Extract the [x, y] coordinate from the center of the cell holding the provided text.  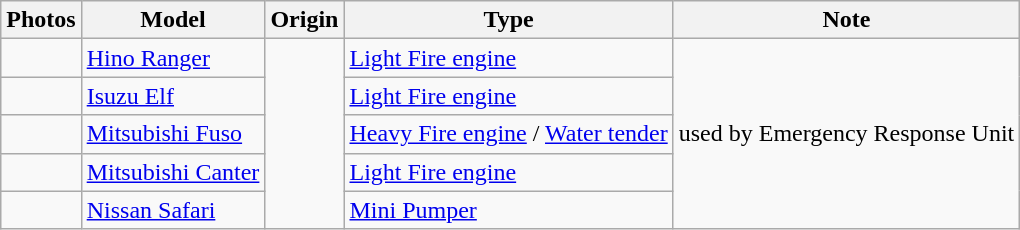
Model [173, 20]
Type [508, 20]
Mitsubishi Fuso [173, 134]
Mini Pumper [508, 210]
Origin [304, 20]
Photos [41, 20]
Mitsubishi Canter [173, 172]
Nissan Safari [173, 210]
Isuzu Elf [173, 96]
Note [846, 20]
Heavy Fire engine / Water tender [508, 134]
Hino Ranger [173, 58]
used by Emergency Response Unit [846, 134]
